Extract the (X, Y) coordinate from the center of the cell holding the provided text.  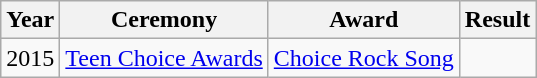
Result (497, 20)
2015 (30, 58)
Ceremony (164, 20)
Year (30, 20)
Teen Choice Awards (164, 58)
Award (364, 20)
Choice Rock Song (364, 58)
